Detect which cell encompasses the target text, then output its [X, Y] center coordinate. 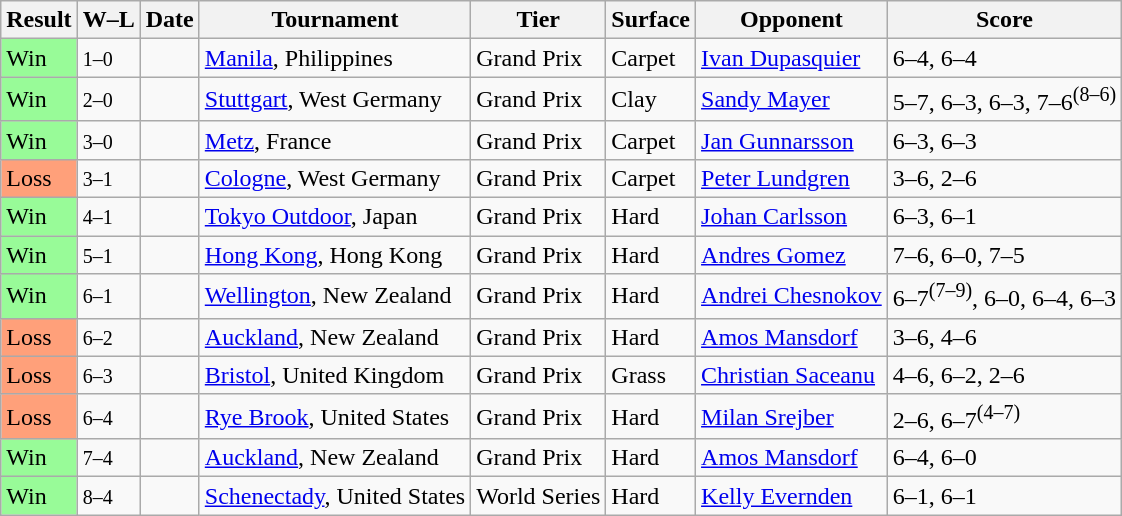
3–0 [108, 140]
7–6, 6–0, 7–5 [1004, 255]
5–7, 6–3, 6–3, 7–6(8–6) [1004, 100]
4–1 [108, 217]
Score [1004, 20]
Christian Saceanu [792, 375]
Surface [651, 20]
Result [39, 20]
4–6, 6–2, 2–6 [1004, 375]
6–3, 6–1 [1004, 217]
Jan Gunnarsson [792, 140]
6–7(7–9), 6–0, 6–4, 6–3 [1004, 296]
Clay [651, 100]
3–6, 4–6 [1004, 337]
Sandy Mayer [792, 100]
Stuttgart, West Germany [334, 100]
6–4 [108, 416]
7–4 [108, 458]
Cologne, West Germany [334, 178]
Kelly Evernden [792, 496]
W–L [108, 20]
5–1 [108, 255]
6–3, 6–3 [1004, 140]
6–4, 6–0 [1004, 458]
Metz, France [334, 140]
2–6, 6–7(4–7) [1004, 416]
Peter Lundgren [792, 178]
3–6, 2–6 [1004, 178]
Tier [538, 20]
Milan Srejber [792, 416]
Rye Brook, United States [334, 416]
Manila, Philippines [334, 58]
Grass [651, 375]
Schenectady, United States [334, 496]
3–1 [108, 178]
Ivan Dupasquier [792, 58]
Date [170, 20]
World Series [538, 496]
Andres Gomez [792, 255]
Johan Carlsson [792, 217]
Opponent [792, 20]
8–4 [108, 496]
6–2 [108, 337]
Bristol, United Kingdom [334, 375]
6–1, 6–1 [1004, 496]
6–1 [108, 296]
Andrei Chesnokov [792, 296]
Wellington, New Zealand [334, 296]
6–3 [108, 375]
2–0 [108, 100]
Tokyo Outdoor, Japan [334, 217]
Hong Kong, Hong Kong [334, 255]
6–4, 6–4 [1004, 58]
1–0 [108, 58]
Tournament [334, 20]
